From the cell containing the given text, extract its center point as (X, Y) coordinate. 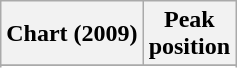
Chart (2009) (72, 34)
Peakposition (189, 34)
